Output the [X, Y] coordinate of the center of the cell containing the given text.  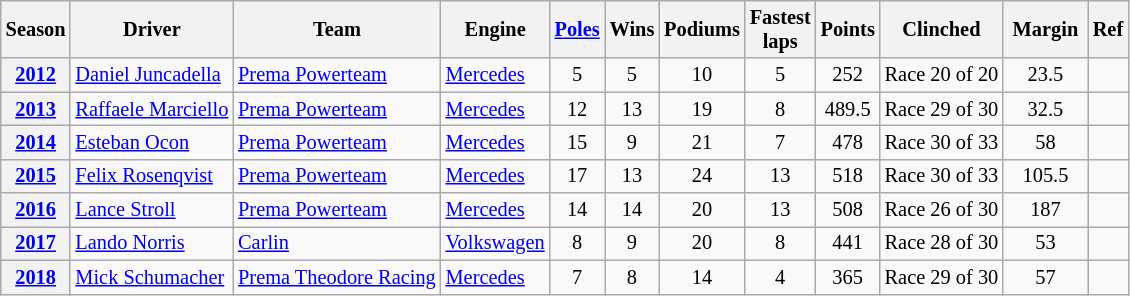
Team [336, 29]
Points [848, 29]
Daniel Juncadella [152, 75]
2018 [36, 277]
Volkswagen [496, 243]
32.5 [1046, 109]
Driver [152, 29]
Clinched [942, 29]
Fastest laps [780, 29]
Race 28 of 30 [942, 243]
21 [702, 142]
53 [1046, 243]
2016 [36, 210]
4 [780, 277]
105.5 [1046, 176]
2012 [36, 75]
15 [578, 142]
2013 [36, 109]
Wins [632, 29]
Season [36, 29]
Lance Stroll [152, 210]
Mick Schumacher [152, 277]
17 [578, 176]
Race 20 of 20 [942, 75]
58 [1046, 142]
365 [848, 277]
Margin [1046, 29]
10 [702, 75]
Race 26 of 30 [942, 210]
187 [1046, 210]
Lando Norris [152, 243]
Ref [1108, 29]
12 [578, 109]
Carlin [336, 243]
Felix Rosenqvist [152, 176]
478 [848, 142]
Prema Theodore Racing [336, 277]
Esteban Ocon [152, 142]
Podiums [702, 29]
57 [1046, 277]
2014 [36, 142]
2015 [36, 176]
252 [848, 75]
Engine [496, 29]
508 [848, 210]
24 [702, 176]
2017 [36, 243]
19 [702, 109]
489.5 [848, 109]
441 [848, 243]
518 [848, 176]
Raffaele Marciello [152, 109]
Poles [578, 29]
23.5 [1046, 75]
